For the text-containing cell, return its midpoint in [X, Y] coordinate format. 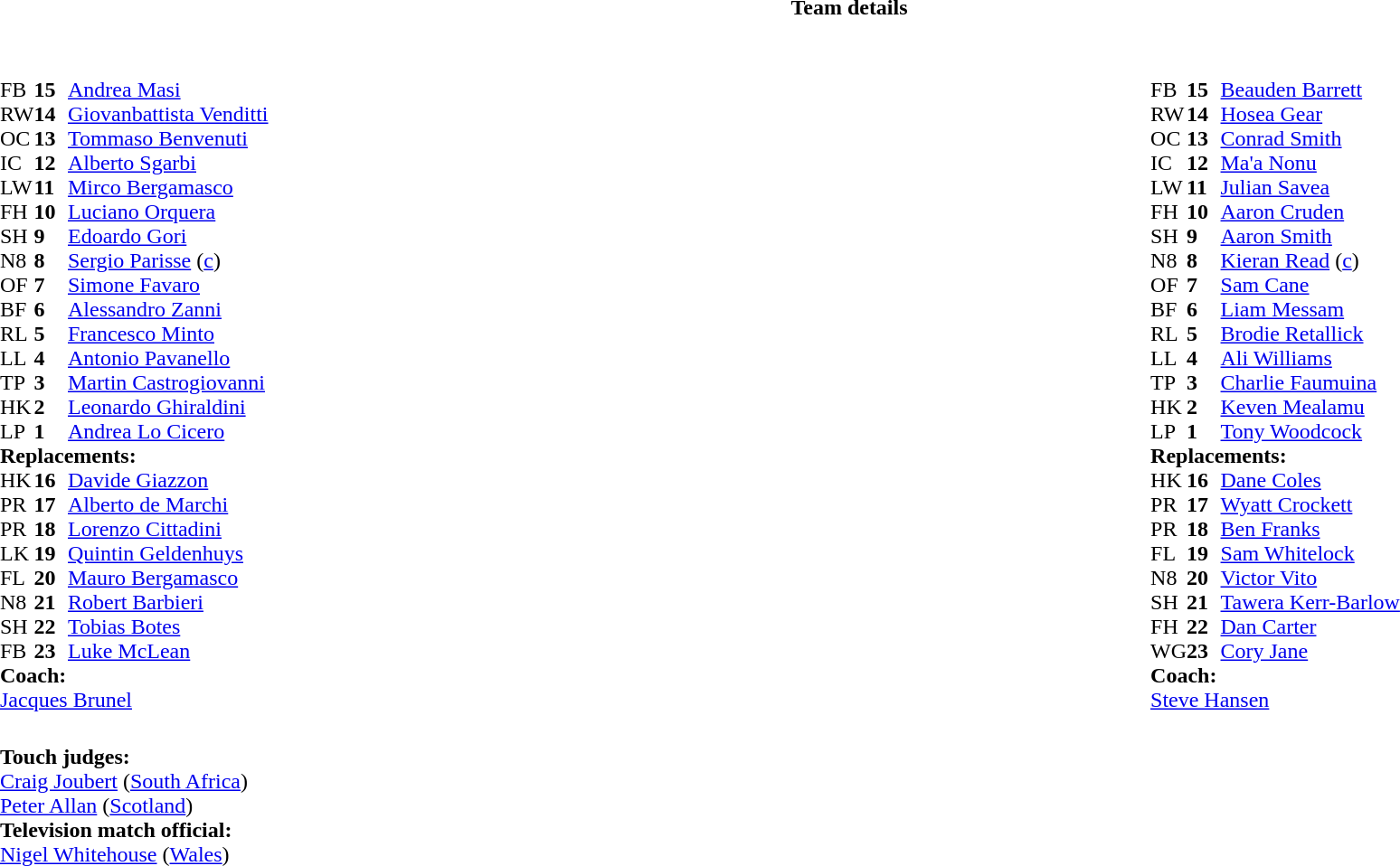
Brodie Retallick [1310, 334]
Luke McLean [168, 651]
LK [17, 553]
Andrea Masi [168, 90]
Davide Giazzon [168, 481]
Ali Williams [1310, 358]
Tony Woodcock [1310, 432]
Tawera Kerr-Barlow [1310, 602]
Alberto de Marchi [168, 504]
Hosea Gear [1310, 114]
Aaron Smith [1310, 237]
Tommaso Benvenuti [168, 139]
Lorenzo Cittadini [168, 530]
Cory Jane [1310, 651]
Francesco Minto [168, 334]
Robert Barbieri [168, 602]
Kieran Read (c) [1310, 260]
Steve Hansen [1275, 700]
Andrea Lo Cicero [168, 432]
Leonardo Ghiraldini [168, 407]
Sergio Parisse (c) [168, 260]
Edoardo Gori [168, 237]
Quintin Geldenhuys [168, 553]
Conrad Smith [1310, 139]
Jacques Brunel [134, 700]
Alessandro Zanni [168, 309]
Martin Castrogiovanni [168, 383]
Luciano Orquera [168, 212]
Keven Mealamu [1310, 407]
Victor Vito [1310, 579]
Dan Carter [1310, 627]
Simone Favaro [168, 286]
Mauro Bergamasco [168, 579]
Giovanbattista Venditti [168, 114]
Tobias Botes [168, 627]
WG [1168, 651]
Dane Coles [1310, 481]
Ben Franks [1310, 530]
Julian Savea [1310, 188]
Antonio Pavanello [168, 358]
Liam Messam [1310, 309]
Charlie Faumuina [1310, 383]
Alberto Sgarbi [168, 163]
Sam Whitelock [1310, 553]
Sam Cane [1310, 286]
Aaron Cruden [1310, 212]
Ma'a Nonu [1310, 163]
Wyatt Crockett [1310, 504]
Beauden Barrett [1310, 90]
Mirco Bergamasco [168, 188]
